Determine the (x, y) coordinate at the center of the cell enclosing the given text.  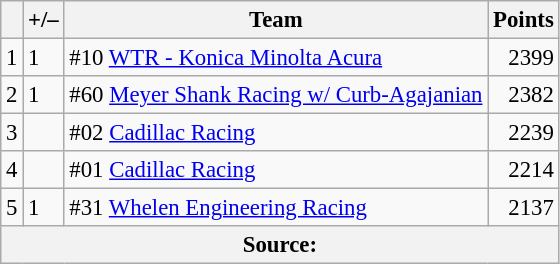
Source: (280, 245)
Points (524, 20)
2137 (524, 208)
#01 Cadillac Racing (276, 170)
2382 (524, 95)
#02 Cadillac Racing (276, 133)
2239 (524, 133)
+/– (44, 20)
#60 Meyer Shank Racing w/ Curb-Agajanian (276, 95)
5 (12, 208)
#31 Whelen Engineering Racing (276, 208)
#10 WTR - Konica Minolta Acura (276, 58)
4 (12, 170)
2 (12, 95)
Team (276, 20)
3 (12, 133)
2399 (524, 58)
2214 (524, 170)
